Search for the cell housing the specified text and yield its [X, Y] center coordinate. 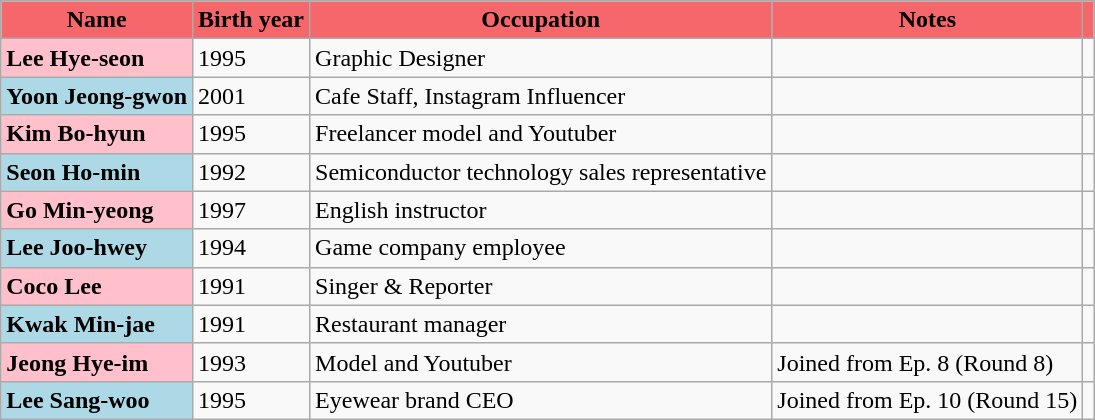
Restaurant manager [541, 324]
Lee Joo-hwey [97, 248]
Joined from Ep. 8 (Round 8) [928, 362]
Lee Sang-woo [97, 400]
Kim Bo-hyun [97, 134]
Go Min-yeong [97, 210]
Graphic Designer [541, 58]
Name [97, 20]
1992 [252, 172]
English instructor [541, 210]
Model and Youtuber [541, 362]
Joined from Ep. 10 (Round 15) [928, 400]
Eyewear brand CEO [541, 400]
Jeong Hye-im [97, 362]
Yoon Jeong-gwon [97, 96]
Freelancer model and Youtuber [541, 134]
Lee Hye-seon [97, 58]
Occupation [541, 20]
Game company employee [541, 248]
1994 [252, 248]
Kwak Min-jae [97, 324]
Semiconductor technology sales representative [541, 172]
Singer & Reporter [541, 286]
1993 [252, 362]
Birth year [252, 20]
Coco Lee [97, 286]
Seon Ho-min [97, 172]
2001 [252, 96]
Notes [928, 20]
Cafe Staff, Instagram Influencer [541, 96]
1997 [252, 210]
